Pinpoint the cell where the given text exists, returning its (x, y) midpoint coordinate. 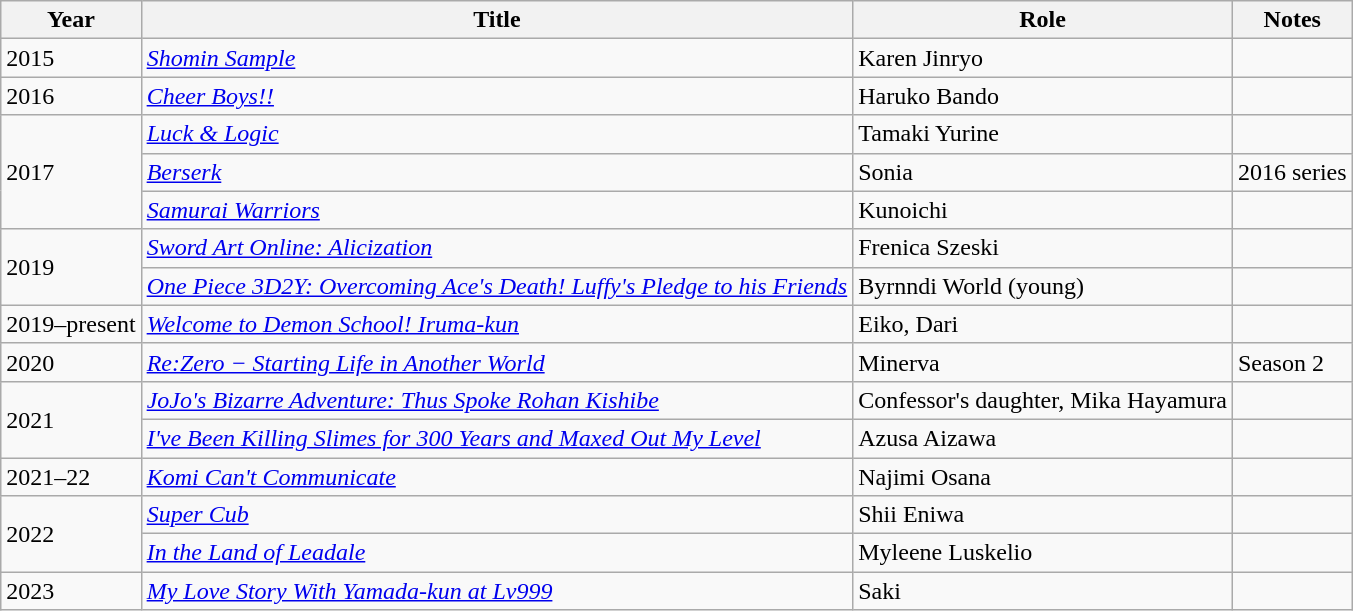
2016 series (1292, 172)
Season 2 (1292, 362)
Frenica Szeski (1043, 248)
Tamaki Yurine (1043, 134)
Samurai Warriors (497, 210)
Karen Jinryo (1043, 58)
Komi Can't Communicate (497, 477)
2015 (71, 58)
Title (497, 20)
One Piece 3D2Y: Overcoming Ace's Death! Luffy's Pledge to his Friends (497, 286)
Shomin Sample (497, 58)
2021–22 (71, 477)
Eiko, Dari (1043, 324)
2021 (71, 419)
Sword Art Online: Alicization (497, 248)
2019–present (71, 324)
Notes (1292, 20)
Luck & Logic (497, 134)
Year (71, 20)
Role (1043, 20)
Berserk (497, 172)
Re:Zero − Starting Life in Another World (497, 362)
2017 (71, 172)
Kunoichi (1043, 210)
Myleene Luskelio (1043, 553)
Najimi Osana (1043, 477)
Cheer Boys!! (497, 96)
2016 (71, 96)
Sonia (1043, 172)
In the Land of Leadale (497, 553)
Saki (1043, 591)
Minerva (1043, 362)
I've Been Killing Slimes for 300 Years and Maxed Out My Level (497, 438)
2019 (71, 267)
Shii Eniwa (1043, 515)
Confessor's daughter, Mika Hayamura (1043, 400)
Haruko Bando (1043, 96)
2022 (71, 534)
Welcome to Demon School! Iruma-kun (497, 324)
JoJo's Bizarre Adventure: Thus Spoke Rohan Kishibe (497, 400)
Super Cub (497, 515)
Azusa Aizawa (1043, 438)
2020 (71, 362)
2023 (71, 591)
Byrnndi World (young) (1043, 286)
My Love Story With Yamada-kun at Lv999 (497, 591)
